Locate the cell with the specified text and output its [x, y] center coordinate. 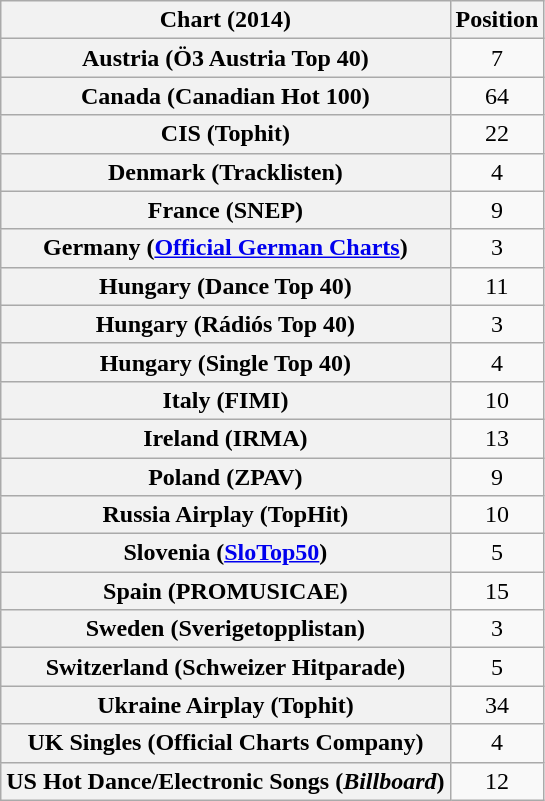
64 [497, 96]
Austria (Ö3 Austria Top 40) [226, 58]
7 [497, 58]
Sweden (Sverigetopplistan) [226, 629]
France (SNEP) [226, 210]
Ireland (IRMA) [226, 438]
Poland (ZPAV) [226, 477]
13 [497, 438]
Canada (Canadian Hot 100) [226, 96]
UK Singles (Official Charts Company) [226, 743]
Italy (FIMI) [226, 400]
12 [497, 781]
CIS (Tophit) [226, 134]
Ukraine Airplay (Tophit) [226, 705]
Russia Airplay (TopHit) [226, 515]
Denmark (Tracklisten) [226, 172]
Position [497, 20]
Hungary (Single Top 40) [226, 362]
22 [497, 134]
Hungary (Rádiós Top 40) [226, 324]
Slovenia (SloTop50) [226, 553]
Switzerland (Schweizer Hitparade) [226, 667]
34 [497, 705]
Hungary (Dance Top 40) [226, 286]
Spain (PROMUSICAE) [226, 591]
11 [497, 286]
Germany (Official German Charts) [226, 248]
Chart (2014) [226, 20]
US Hot Dance/Electronic Songs (Billboard) [226, 781]
15 [497, 591]
